Return the [x, y] coordinate for the center point of the cell that contains the specified text.  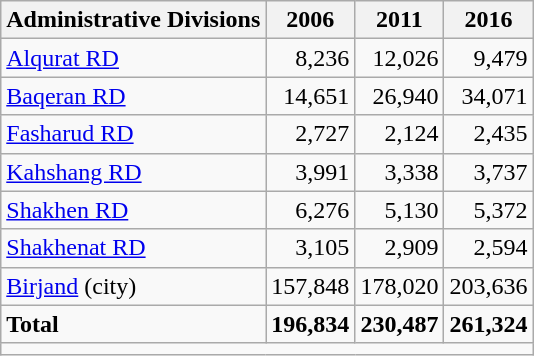
5,372 [488, 210]
Shakhen RD [134, 210]
203,636 [488, 286]
6,276 [310, 210]
2016 [488, 20]
Total [134, 324]
196,834 [310, 324]
2,727 [310, 134]
Kahshang RD [134, 172]
Administrative Divisions [134, 20]
261,324 [488, 324]
Alqurat RD [134, 58]
3,991 [310, 172]
9,479 [488, 58]
3,105 [310, 248]
Fasharud RD [134, 134]
2,594 [488, 248]
26,940 [400, 96]
12,026 [400, 58]
34,071 [488, 96]
3,338 [400, 172]
5,130 [400, 210]
157,848 [310, 286]
2,124 [400, 134]
Baqeran RD [134, 96]
2,909 [400, 248]
Birjand (city) [134, 286]
Shakhenat RD [134, 248]
2,435 [488, 134]
3,737 [488, 172]
2006 [310, 20]
230,487 [400, 324]
2011 [400, 20]
14,651 [310, 96]
8,236 [310, 58]
178,020 [400, 286]
